Detect which cell encompasses the target text, then output its [X, Y] center coordinate. 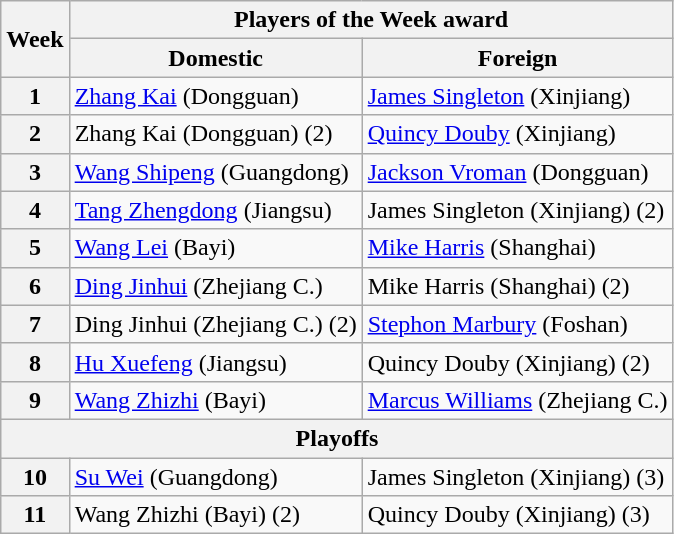
10 [35, 477]
Wang Lei (Bayi) [216, 248]
James Singleton (Xinjiang) (2) [518, 210]
Wang Shipeng (Guangdong) [216, 172]
Su Wei (Guangdong) [216, 477]
9 [35, 400]
4 [35, 210]
Wang Zhizhi (Bayi) [216, 400]
1 [35, 96]
Ding Jinhui (Zhejiang C.) [216, 286]
Mike Harris (Shanghai) (2) [518, 286]
Mike Harris (Shanghai) [518, 248]
Marcus Williams (Zhejiang C.) [518, 400]
8 [35, 362]
5 [35, 248]
Wang Zhizhi (Bayi) (2) [216, 515]
7 [35, 324]
Playoffs [337, 438]
Quincy Douby (Xinjiang) [518, 134]
Domestic [216, 58]
Players of the Week award [371, 20]
6 [35, 286]
Week [35, 39]
3 [35, 172]
Quincy Douby (Xinjiang) (2) [518, 362]
Stephon Marbury (Foshan) [518, 324]
11 [35, 515]
Zhang Kai (Dongguan) (2) [216, 134]
Jackson Vroman (Dongguan) [518, 172]
Quincy Douby (Xinjiang) (3) [518, 515]
Zhang Kai (Dongguan) [216, 96]
James Singleton (Xinjiang) (3) [518, 477]
James Singleton (Xinjiang) [518, 96]
Ding Jinhui (Zhejiang C.) (2) [216, 324]
Foreign [518, 58]
2 [35, 134]
Tang Zhengdong (Jiangsu) [216, 210]
Hu Xuefeng (Jiangsu) [216, 362]
